Find where the given text appears and provide that cell's center as (X, Y) coordinate. 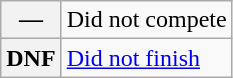
Did not compete (146, 20)
Did not finish (146, 58)
DNF (31, 58)
— (31, 20)
